Locate the cell with the specified text and output its (X, Y) center coordinate. 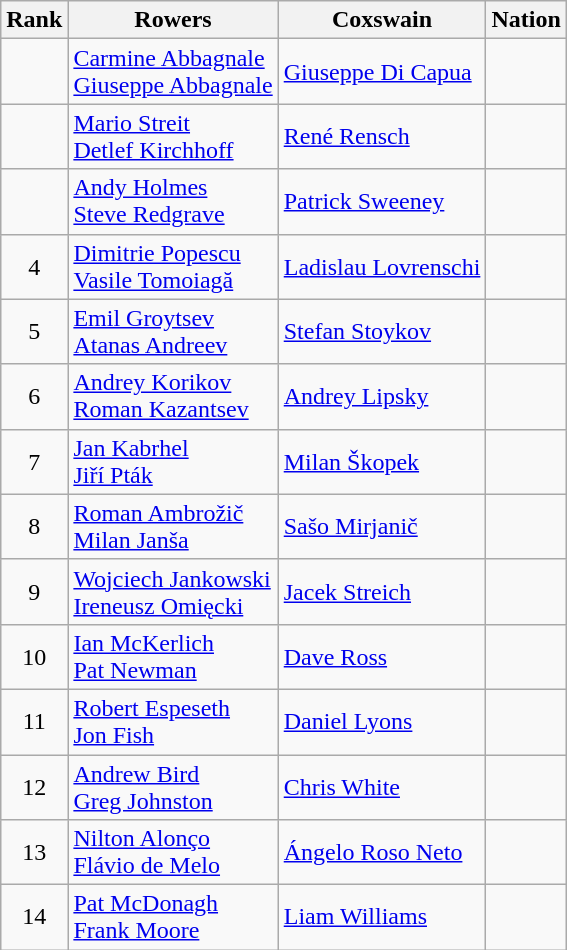
Mario StreitDetlef Kirchhoff (173, 136)
12 (34, 786)
René Rensch (382, 136)
Liam Williams (382, 918)
Ángelo Roso Neto (382, 852)
Rowers (173, 20)
7 (34, 462)
Andy HolmesSteve Redgrave (173, 202)
Roman AmbrožičMilan Janša (173, 526)
6 (34, 396)
Carmine AbbagnaleGiuseppe Abbagnale (173, 72)
Pat McDonaghFrank Moore (173, 918)
Dave Ross (382, 656)
Emil GroytsevAtanas Andreev (173, 332)
11 (34, 722)
Ian McKerlichPat Newman (173, 656)
Milan Škopek (382, 462)
Andrew BirdGreg Johnston (173, 786)
5 (34, 332)
Wojciech JankowskiIreneusz Omięcki (173, 592)
8 (34, 526)
Ladislau Lovrenschi (382, 266)
9 (34, 592)
Patrick Sweeney (382, 202)
Giuseppe Di Capua (382, 72)
Andrey KorikovRoman Kazantsev (173, 396)
Nation (526, 20)
Sašo Mirjanič (382, 526)
Rank (34, 20)
Andrey Lipsky (382, 396)
Chris White (382, 786)
Jacek Streich (382, 592)
Dimitrie PopescuVasile Tomoiagă (173, 266)
Robert EspesethJon Fish (173, 722)
Daniel Lyons (382, 722)
Nilton AlonçoFlávio de Melo (173, 852)
Coxswain (382, 20)
14 (34, 918)
10 (34, 656)
13 (34, 852)
Jan KabrhelJiří Pták (173, 462)
4 (34, 266)
Stefan Stoykov (382, 332)
